Pinpoint the cell where the given text exists, returning its [X, Y] midpoint coordinate. 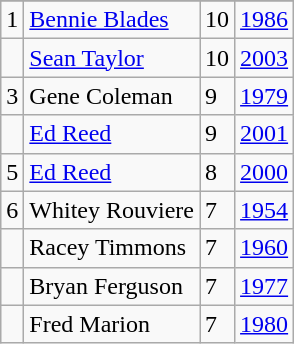
1 [12, 20]
Bennie Blades [112, 20]
6 [12, 210]
3 [12, 96]
5 [12, 172]
8 [218, 172]
1979 [264, 96]
1986 [264, 20]
Fred Marion [112, 324]
Whitey Rouviere [112, 210]
1977 [264, 286]
Bryan Ferguson [112, 286]
1980 [264, 324]
Racey Timmons [112, 248]
2000 [264, 172]
Gene Coleman [112, 96]
2001 [264, 134]
1960 [264, 248]
1954 [264, 210]
Sean Taylor [112, 58]
2003 [264, 58]
